From the cell containing the given text, extract its center point as (X, Y) coordinate. 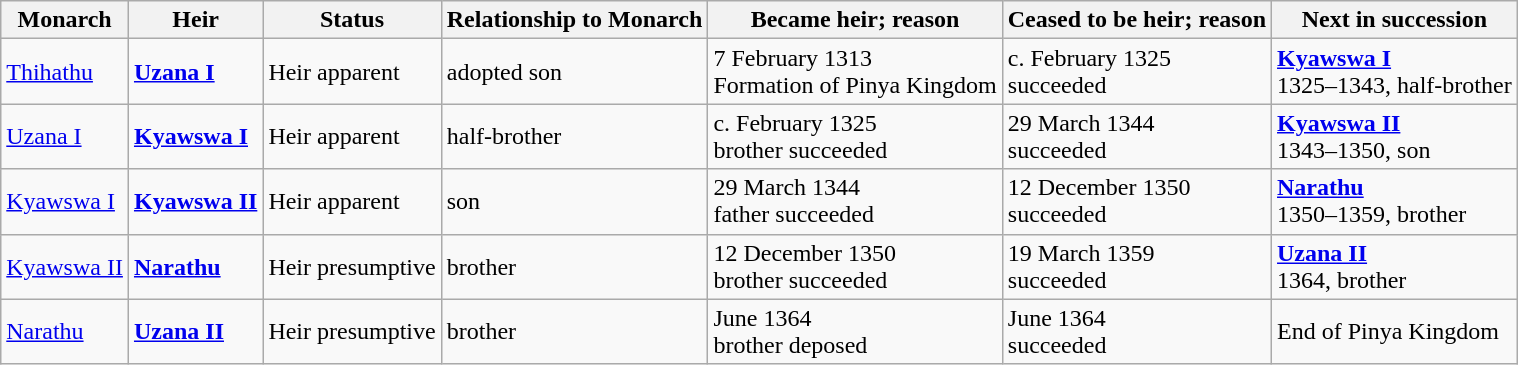
Monarch (65, 20)
Thihathu (65, 72)
c. February 1325succeeded (1136, 72)
12 December 1350brother succeeded (855, 266)
half-brother (574, 136)
Uzana II1364, brother (1395, 266)
son (574, 202)
12 December 1350succeeded (1136, 202)
Kyawswa II1343–1350, son (1395, 136)
7 February 1313Formation of Pinya Kingdom (855, 72)
Relationship to Monarch (574, 20)
Heir (195, 20)
29 March 1344father succeeded (855, 202)
Ceased to be heir; reason (1136, 20)
c. February 1325brother succeeded (855, 136)
Narathu1350–1359, brother (1395, 202)
29 March 1344succeeded (1136, 136)
Kyawswa I1325–1343, half-brother (1395, 72)
Became heir; reason (855, 20)
19 March 1359succeeded (1136, 266)
End of Pinya Kingdom (1395, 332)
Status (352, 20)
Next in succession (1395, 20)
June 1364brother deposed (855, 332)
June 1364succeeded (1136, 332)
adopted son (574, 72)
Uzana II (195, 332)
